Detect which cell encompasses the target text, then output its (X, Y) center coordinate. 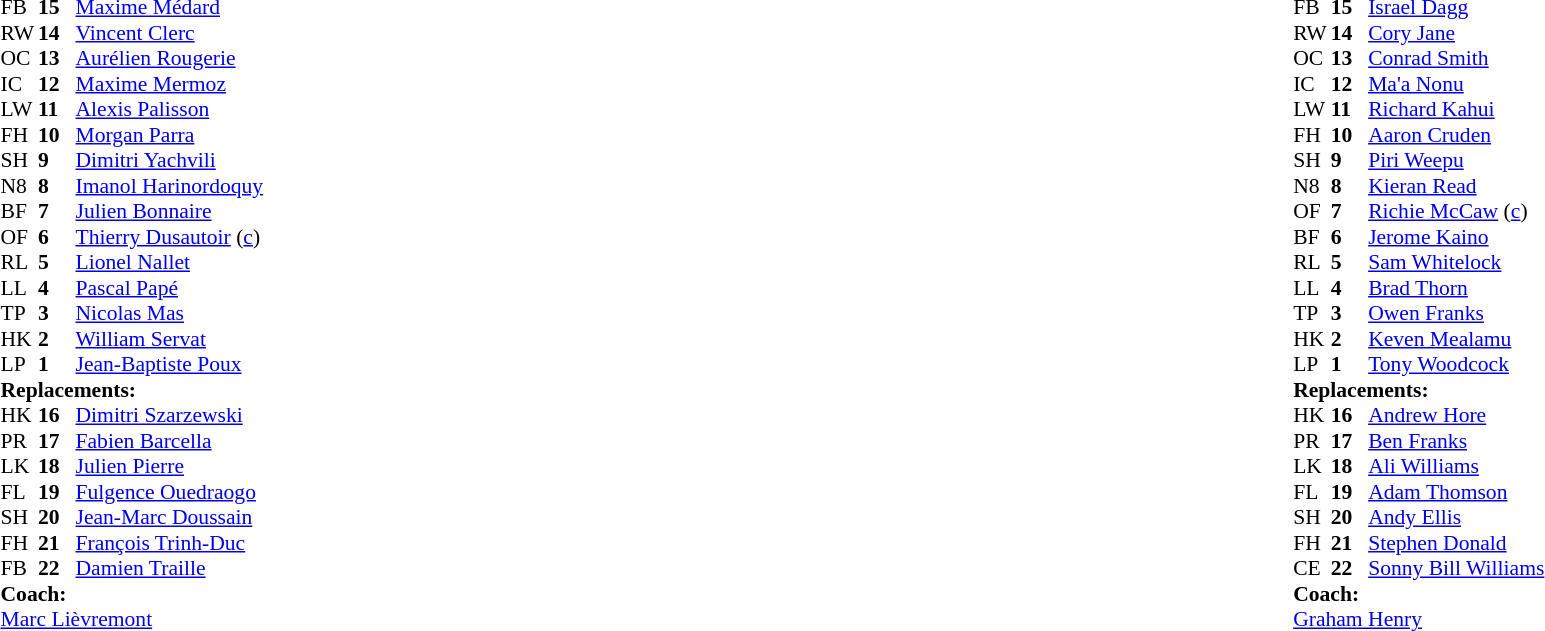
FB (19, 569)
Maxime Mermoz (170, 84)
Thierry Dusautoir (c) (170, 237)
William Servat (170, 339)
Alexis Palisson (170, 109)
Sam Whitelock (1456, 263)
Jean-Marc Doussain (170, 517)
Nicolas Mas (170, 313)
Richie McCaw (c) (1456, 211)
François Trinh-Duc (170, 543)
Julien Pierre (170, 467)
Conrad Smith (1456, 59)
Julien Bonnaire (170, 211)
Damien Traille (170, 569)
Aaron Cruden (1456, 135)
Pascal Papé (170, 288)
Morgan Parra (170, 135)
Cory Jane (1456, 33)
Keven Mealamu (1456, 339)
Vincent Clerc (170, 33)
Ben Franks (1456, 441)
Owen Franks (1456, 313)
Andy Ellis (1456, 517)
Tony Woodcock (1456, 365)
Adam Thomson (1456, 492)
Ma'a Nonu (1456, 84)
Andrew Hore (1456, 415)
Jerome Kaino (1456, 237)
Fabien Barcella (170, 441)
Richard Kahui (1456, 109)
Jean-Baptiste Poux (170, 365)
Piri Weepu (1456, 161)
CE (1312, 569)
Brad Thorn (1456, 288)
Ali Williams (1456, 467)
Lionel Nallet (170, 263)
Dimitri Yachvili (170, 161)
Fulgence Ouedraogo (170, 492)
Dimitri Szarzewski (170, 415)
Sonny Bill Williams (1456, 569)
Imanol Harinordoquy (170, 186)
Stephen Donald (1456, 543)
Aurélien Rougerie (170, 59)
Kieran Read (1456, 186)
